Detect which cell encompasses the target text, then output its (X, Y) center coordinate. 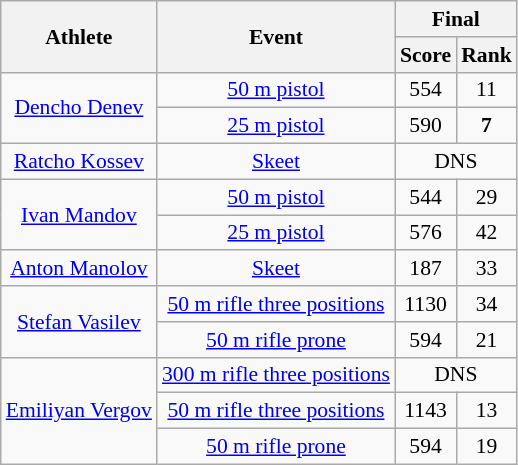
Event (276, 36)
1130 (426, 304)
554 (426, 90)
Rank (486, 55)
187 (426, 269)
544 (426, 197)
Dencho Denev (79, 108)
Anton Manolov (79, 269)
21 (486, 340)
33 (486, 269)
Athlete (79, 36)
19 (486, 447)
42 (486, 233)
Stefan Vasilev (79, 322)
590 (426, 126)
Final (456, 19)
13 (486, 411)
7 (486, 126)
Score (426, 55)
1143 (426, 411)
Ratcho Kossev (79, 162)
300 m rifle three positions (276, 375)
29 (486, 197)
576 (426, 233)
34 (486, 304)
11 (486, 90)
Ivan Mandov (79, 214)
Emiliyan Vergov (79, 410)
